Detect which cell encompasses the target text, then output its (X, Y) center coordinate. 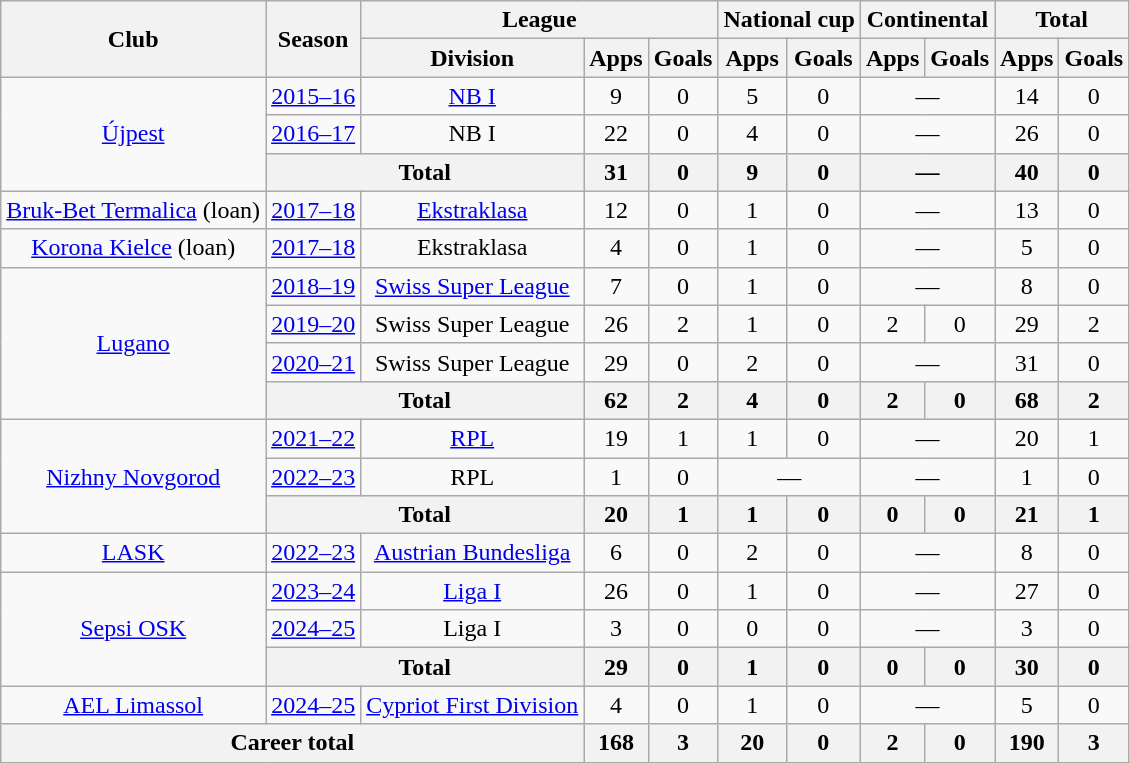
2018–19 (314, 286)
Club (134, 39)
Division (472, 58)
30 (1027, 667)
Season (314, 39)
Korona Kielce (loan) (134, 248)
21 (1027, 515)
12 (616, 210)
2023–24 (314, 591)
2015–16 (314, 96)
AEL Limassol (134, 705)
2019–20 (314, 324)
13 (1027, 210)
Újpest (134, 134)
Bruk-Bet Termalica (loan) (134, 210)
Cypriot First Division (472, 705)
22 (616, 134)
League (540, 20)
National cup (789, 20)
Continental (927, 20)
Austrian Bundesliga (472, 553)
27 (1027, 591)
Sepsi OSK (134, 629)
7 (616, 286)
LASK (134, 553)
19 (616, 438)
2016–17 (314, 134)
Career total (292, 743)
62 (616, 400)
Nizhny Novgorod (134, 476)
14 (1027, 96)
68 (1027, 400)
6 (616, 553)
40 (1027, 172)
2020–21 (314, 362)
168 (616, 743)
Lugano (134, 343)
2021–22 (314, 438)
190 (1027, 743)
